Return (x, y) of the center of cell containing provided text 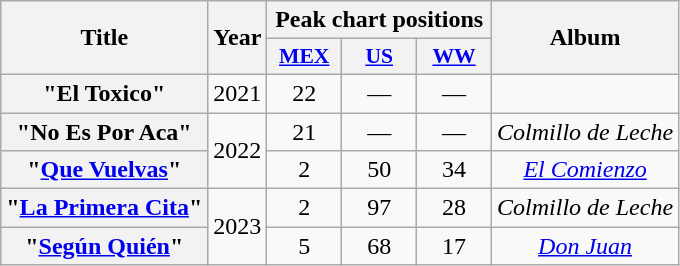
28 (454, 208)
22 (304, 93)
68 (380, 246)
"El Toxico" (104, 93)
Peak chart positions (380, 20)
MEX (304, 57)
34 (454, 170)
97 (380, 208)
2023 (238, 227)
WW (454, 57)
17 (454, 246)
Don Juan (586, 246)
El Comienzo (586, 170)
5 (304, 246)
US (380, 57)
Album (586, 38)
"Según Quién" (104, 246)
"No Es Por Aca" (104, 131)
21 (304, 131)
2022 (238, 150)
Year (238, 38)
50 (380, 170)
"La Primera Cita" (104, 208)
Title (104, 38)
"Que Vuelvas" (104, 170)
2021 (238, 93)
